Return (X, Y) of the center of cell containing provided text 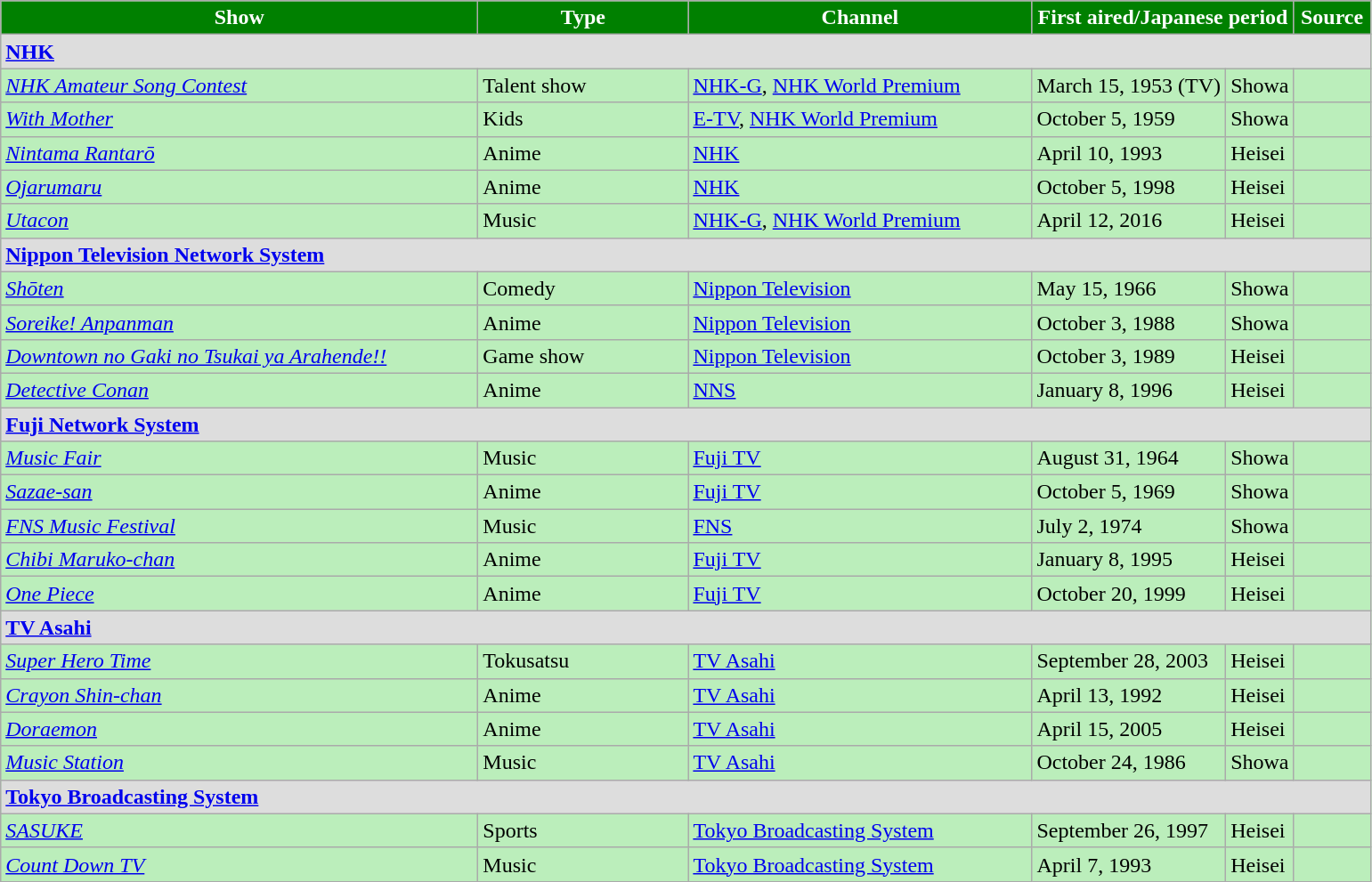
NNS (860, 390)
One Piece (239, 594)
Fuji Network System (686, 425)
Music Fair (239, 458)
Chibi Maruko-chan (239, 560)
April 10, 1993 (1129, 153)
May 15, 1966 (1129, 288)
NHK Amateur Song Contest (239, 85)
Nintama Rantarō (239, 153)
Soreike! Anpanman (239, 322)
September 26, 1997 (1129, 830)
Downtown no Gaki no Tsukai ya Arahende!! (239, 356)
Comedy (583, 288)
October 3, 1988 (1129, 322)
April 13, 1992 (1129, 695)
Utacon (239, 221)
Ojarumaru (239, 187)
First aired/Japanese period (1163, 18)
With Mother (239, 119)
July 2, 1974 (1129, 526)
October 3, 1989 (1129, 356)
October 24, 1986 (1129, 763)
Crayon Shin-chan (239, 695)
Source (1332, 18)
September 28, 2003 (1129, 661)
Tokusatsu (583, 661)
January 8, 1995 (1129, 560)
Game show (583, 356)
Sazae-san (239, 492)
April 15, 2005 (1129, 729)
Detective Conan (239, 390)
Count Down TV (239, 864)
Doraemon (239, 729)
FNS Music Festival (239, 526)
August 31, 1964 (1129, 458)
Sports (583, 830)
SASUKE (239, 830)
Kids (583, 119)
Show (239, 18)
Talent show (583, 85)
April 7, 1993 (1129, 864)
January 8, 1996 (1129, 390)
October 5, 1998 (1129, 187)
October 5, 1959 (1129, 119)
Music Station (239, 763)
October 5, 1969 (1129, 492)
Channel (860, 18)
April 12, 2016 (1129, 221)
FNS (860, 526)
October 20, 1999 (1129, 594)
Nippon Television Network System (686, 255)
Type (583, 18)
Super Hero Time (239, 661)
March 15, 1953 (TV) (1129, 85)
Shōten (239, 288)
E-TV, NHK World Premium (860, 119)
